Search for the cell housing the specified text and yield its (x, y) center coordinate. 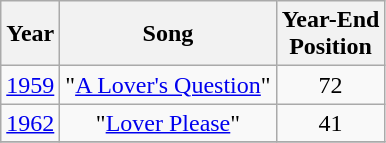
Year (30, 34)
"A Lover's Question" (168, 85)
1962 (30, 123)
Year-EndPosition (330, 34)
"Lover Please" (168, 123)
72 (330, 85)
Song (168, 34)
1959 (30, 85)
41 (330, 123)
